For the text-containing cell, return its midpoint in [X, Y] coordinate format. 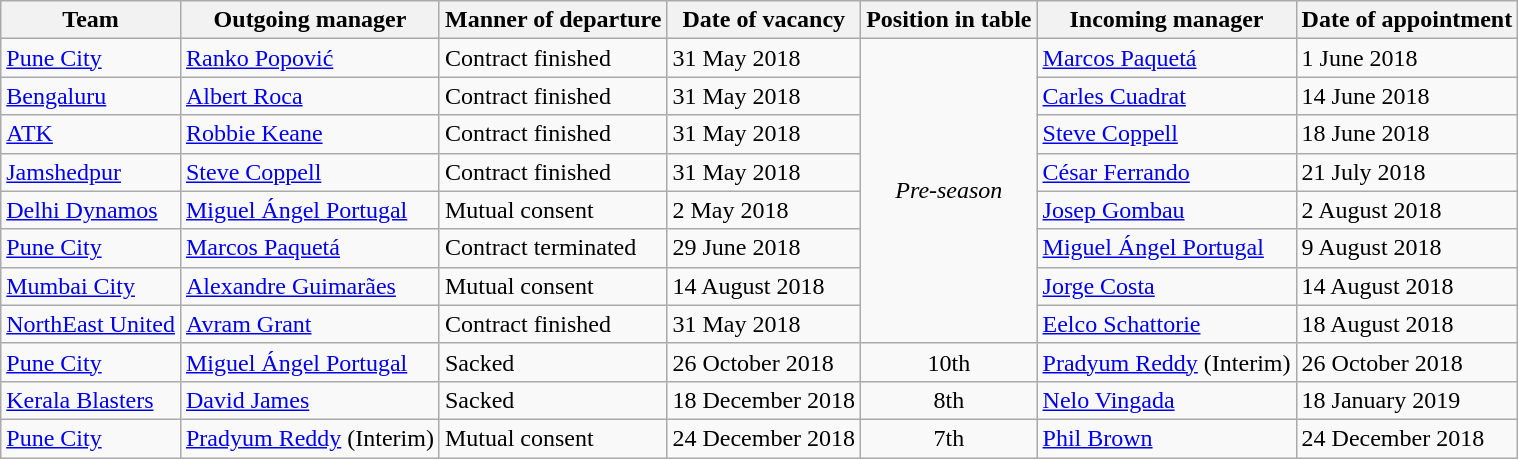
Josep Gombau [1166, 210]
9 August 2018 [1407, 248]
César Ferrando [1166, 172]
Mumbai City [91, 286]
Phil Brown [1166, 438]
18 January 2019 [1407, 400]
Manner of departure [552, 20]
Contract terminated [552, 248]
Position in table [949, 20]
21 July 2018 [1407, 172]
Robbie Keane [310, 134]
18 December 2018 [764, 400]
Outgoing manager [310, 20]
Delhi Dynamos [91, 210]
Incoming manager [1166, 20]
Jorge Costa [1166, 286]
18 June 2018 [1407, 134]
Alexandre Guimarães [310, 286]
2 May 2018 [764, 210]
NorthEast United [91, 324]
2 August 2018 [1407, 210]
Albert Roca [310, 96]
Jamshedpur [91, 172]
29 June 2018 [764, 248]
Date of vacancy [764, 20]
8th [949, 400]
Nelo Vingada [1166, 400]
Ranko Popović [310, 58]
Eelco Schattorie [1166, 324]
Avram Grant [310, 324]
7th [949, 438]
10th [949, 362]
Pre-season [949, 191]
Carles Cuadrat [1166, 96]
Team [91, 20]
David James [310, 400]
Date of appointment [1407, 20]
18 August 2018 [1407, 324]
ATK [91, 134]
14 June 2018 [1407, 96]
1 June 2018 [1407, 58]
Kerala Blasters [91, 400]
Bengaluru [91, 96]
